From the cell containing the given text, extract its center point as [X, Y] coordinate. 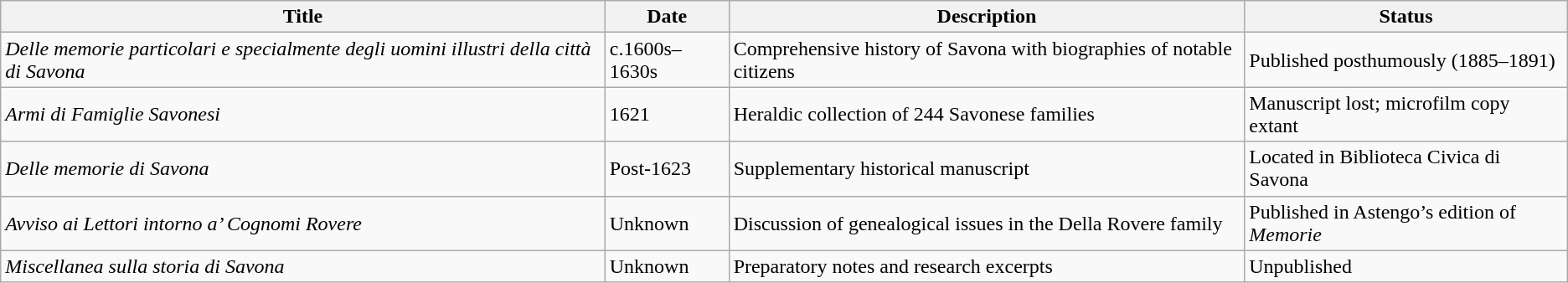
Post-1623 [667, 169]
c.1600s–1630s [667, 60]
Supplementary historical manuscript [987, 169]
Discussion of genealogical issues in the Della Rovere family [987, 223]
Preparatory notes and research excerpts [987, 266]
Comprehensive history of Savona with biographies of notable citizens [987, 60]
Description [987, 17]
Located in Biblioteca Civica di Savona [1406, 169]
Armi di Famiglie Savonesi [303, 114]
Heraldic collection of 244 Savonese families [987, 114]
Avviso ai Lettori intorno a’ Cognomi Rovere [303, 223]
Unpublished [1406, 266]
Miscellanea sulla storia di Savona [303, 266]
Published in Astengo’s edition of Memorie [1406, 223]
Delle memorie particolari e specialmente degli uomini illustri della città di Savona [303, 60]
Date [667, 17]
Published posthumously (1885–1891) [1406, 60]
Manuscript lost; microfilm copy extant [1406, 114]
1621 [667, 114]
Title [303, 17]
Status [1406, 17]
Delle memorie di Savona [303, 169]
